Return [X, Y] of the center of cell containing provided text 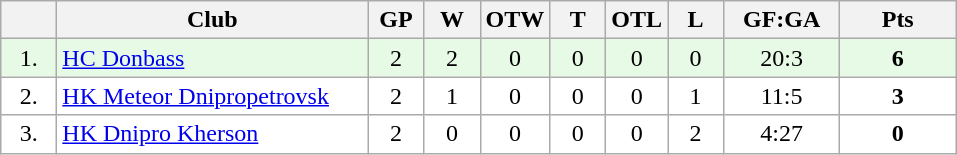
OTW [515, 20]
L [696, 20]
Pts [898, 20]
HK Dnipro Kherson [212, 134]
11:5 [782, 96]
3. [29, 134]
4:27 [782, 134]
2. [29, 96]
OTL [637, 20]
GF:GA [782, 20]
Club [212, 20]
T [578, 20]
GP [396, 20]
3 [898, 96]
W [452, 20]
20:3 [782, 58]
HC Donbass [212, 58]
1. [29, 58]
6 [898, 58]
HK Meteor Dnipropetrovsk [212, 96]
